Detect which cell encompasses the target text, then output its (x, y) center coordinate. 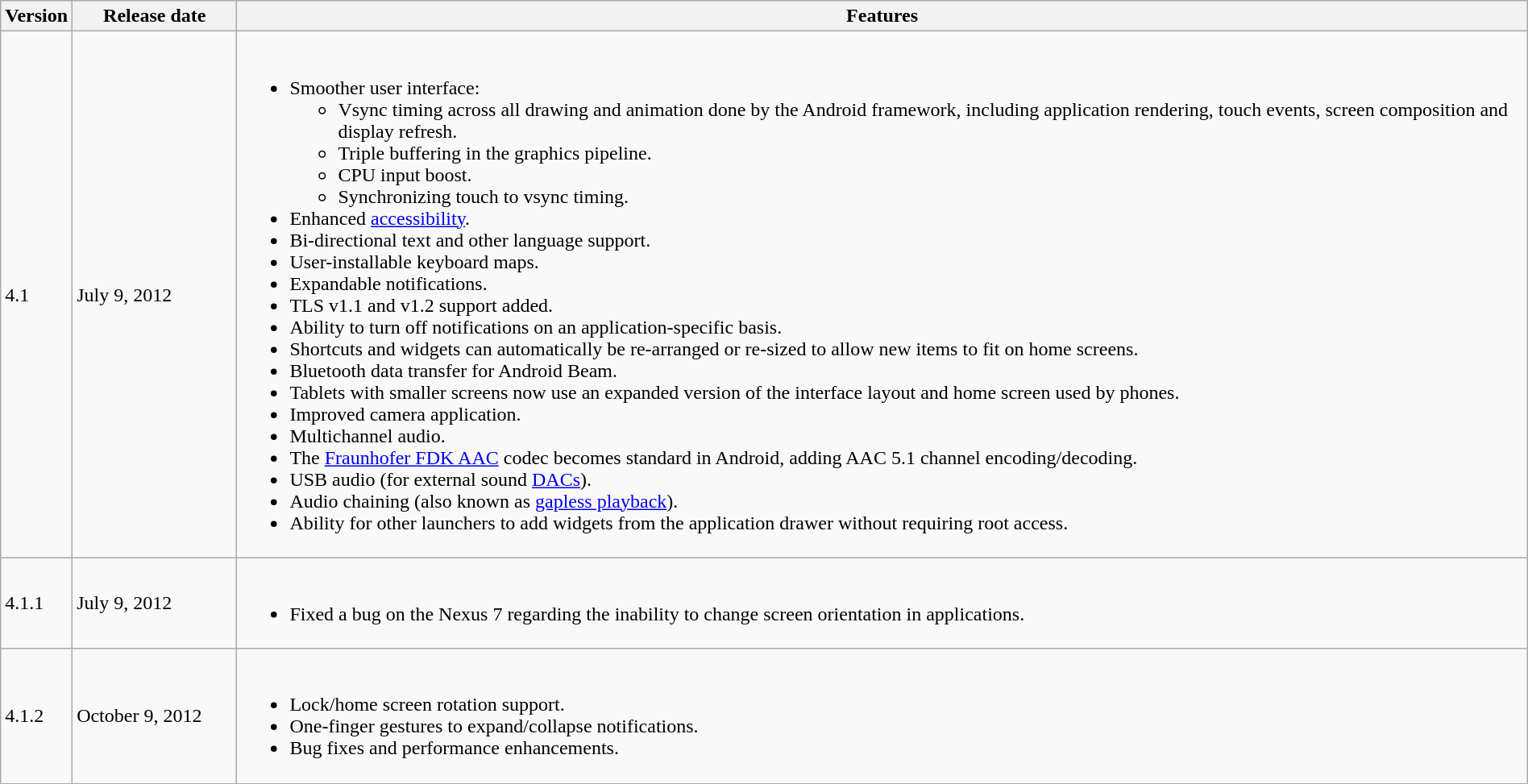
Fixed a bug on the Nexus 7 regarding the inability to change screen orientation in applications. (882, 603)
Features (882, 16)
4.1.2 (37, 716)
4.1 (37, 295)
Lock/home screen rotation support.One-finger gestures to expand/collapse notifications.Bug fixes and performance enhancements. (882, 716)
Version (37, 16)
October 9, 2012 (155, 716)
4.1.1 (37, 603)
Release date (155, 16)
